Determine the [x, y] coordinate at the center of the cell enclosing the given text.  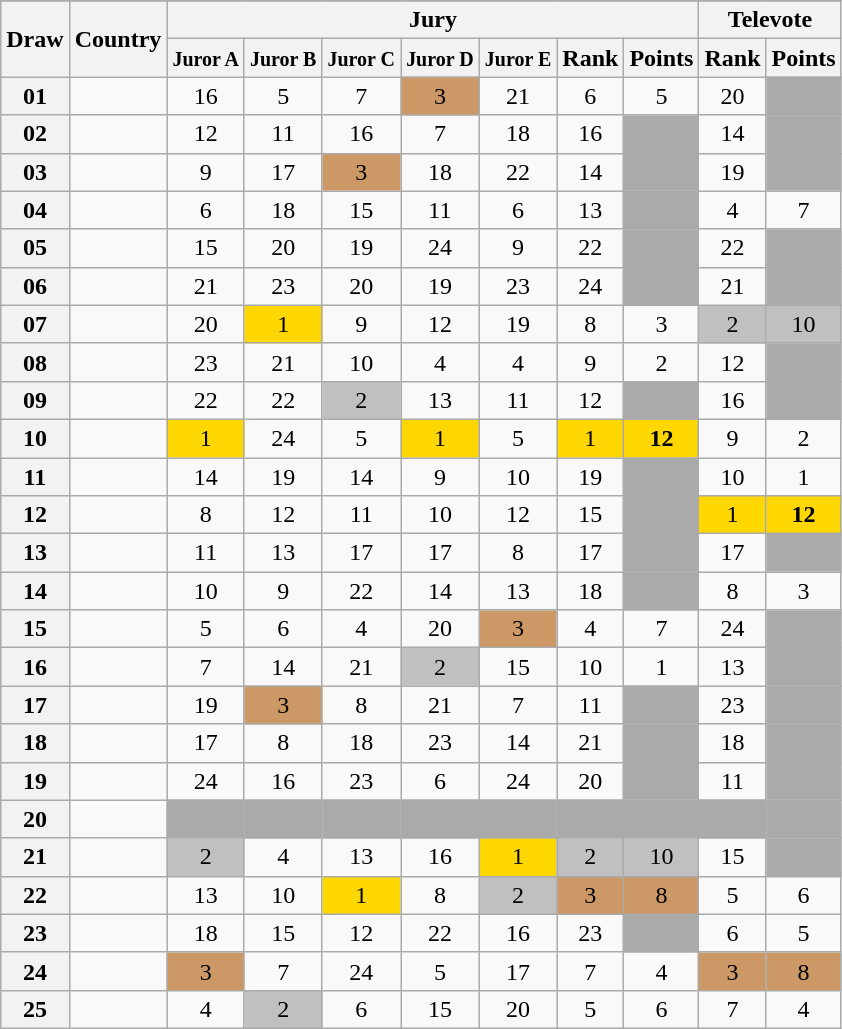
09 [35, 400]
Jury [433, 20]
Televote [770, 20]
01 [35, 96]
06 [35, 286]
05 [35, 248]
Juror C [362, 58]
Juror D [440, 58]
25 [35, 1009]
03 [35, 172]
Juror A [206, 58]
Juror B [283, 58]
04 [35, 210]
Juror E [518, 58]
Country [118, 39]
08 [35, 362]
Draw [35, 39]
07 [35, 324]
02 [35, 134]
